Scan for the cell matching the given text and deliver its (X, Y) coordinate at center. 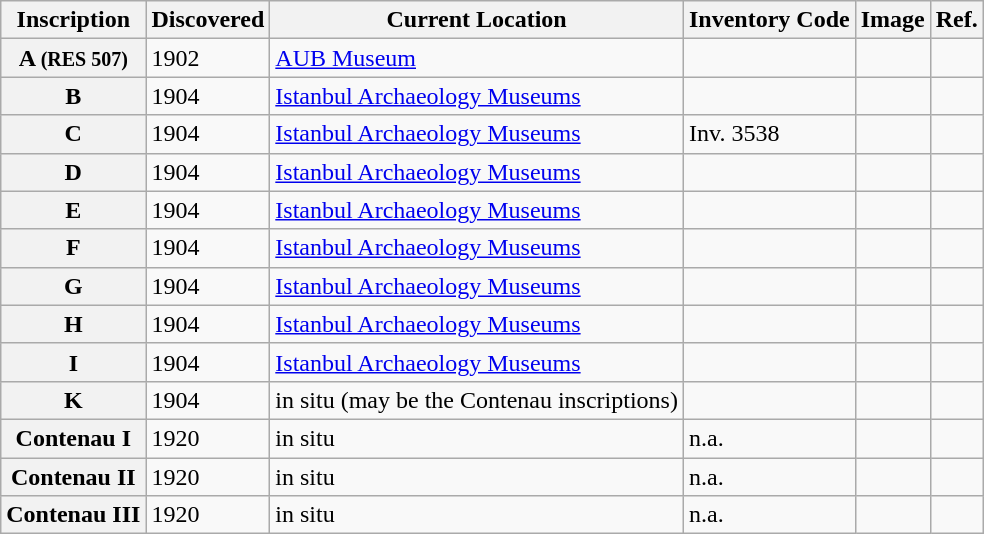
Ref. (956, 20)
G (74, 286)
1902 (208, 58)
I (74, 362)
Contenau II (74, 477)
Image (892, 20)
in situ (may be the Contenau inscriptions) (477, 400)
C (74, 134)
K (74, 400)
A (RES 507) (74, 58)
Inscription (74, 20)
D (74, 172)
E (74, 210)
Inv. 3538 (769, 134)
AUB Museum (477, 58)
Discovered (208, 20)
F (74, 248)
Inventory Code (769, 20)
Contenau III (74, 515)
H (74, 324)
Contenau I (74, 438)
Current Location (477, 20)
B (74, 96)
